Detect which cell encompasses the target text, then output its (X, Y) center coordinate. 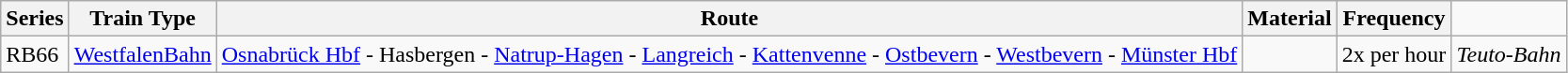
2x per hour (1394, 54)
RB66 (35, 54)
WestfalenBahn (143, 54)
Osnabrück Hbf - Hasbergen - Natrup-Hagen - Langreich - Kattenvenne - Ostbevern - Westbevern - Münster Hbf (730, 54)
Series (35, 19)
Train Type (143, 19)
Route (730, 19)
Material (1290, 19)
Teuto-Bahn (1509, 54)
Frequency (1394, 19)
